Output the [x, y] coordinate of the center of the cell containing the given text.  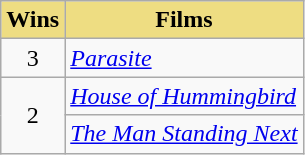
Wins [33, 20]
The Man Standing Next [184, 134]
Films [184, 20]
3 [33, 58]
Parasite [184, 58]
House of Hummingbird [184, 96]
2 [33, 115]
